From the cell containing the given text, extract its center point as (X, Y) coordinate. 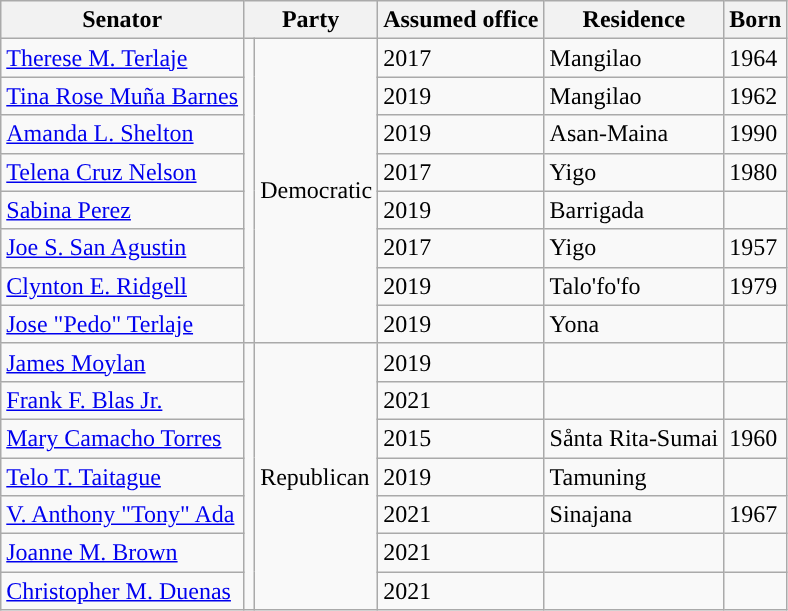
Christopher M. Duenas (122, 591)
Assumed office (461, 20)
Asan-Maina (634, 134)
Therese M. Terlaje (122, 58)
V. Anthony "Tony" Ada (122, 515)
1964 (756, 58)
Yona (634, 324)
Clynton E. Ridgell (122, 286)
Joe S. San Agustin (122, 248)
Democratic (316, 191)
Amanda L. Shelton (122, 134)
1980 (756, 172)
Residence (634, 20)
Joanne M. Brown (122, 553)
Senator (122, 20)
Telena Cruz Nelson (122, 172)
1990 (756, 134)
Born (756, 20)
Party (311, 20)
1957 (756, 248)
James Moylan (122, 362)
Sabina Perez (122, 210)
1967 (756, 515)
Talo'fo'fo (634, 286)
Sinajana (634, 515)
Sånta Rita-Sumai (634, 438)
Republican (316, 476)
Barrigada (634, 210)
Jose "Pedo" Terlaje (122, 324)
Mary Camacho Torres (122, 438)
Frank F. Blas Jr. (122, 400)
1962 (756, 96)
Telo T. Taitague (122, 477)
Tamuning (634, 477)
1979 (756, 286)
1960 (756, 438)
Tina Rose Muña Barnes (122, 96)
2015 (461, 438)
